Provide the (x, y) coordinate of the cell's center where the given text is located.  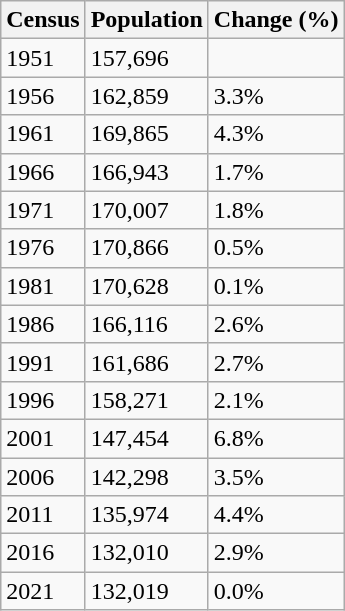
2016 (43, 553)
170,007 (146, 210)
4.3% (276, 134)
1961 (43, 134)
2021 (43, 591)
157,696 (146, 58)
2.6% (276, 324)
147,454 (146, 438)
166,943 (146, 172)
161,686 (146, 362)
0.5% (276, 248)
2.9% (276, 553)
132,019 (146, 591)
162,859 (146, 96)
158,271 (146, 400)
1966 (43, 172)
170,628 (146, 286)
0.0% (276, 591)
2011 (43, 515)
Census (43, 20)
1991 (43, 362)
166,116 (146, 324)
1996 (43, 400)
Change (%) (276, 20)
1951 (43, 58)
1976 (43, 248)
1981 (43, 286)
132,010 (146, 553)
1971 (43, 210)
1.7% (276, 172)
135,974 (146, 515)
170,866 (146, 248)
0.1% (276, 286)
169,865 (146, 134)
1956 (43, 96)
6.8% (276, 438)
142,298 (146, 477)
2006 (43, 477)
1986 (43, 324)
Population (146, 20)
3.3% (276, 96)
2.1% (276, 400)
2.7% (276, 362)
1.8% (276, 210)
3.5% (276, 477)
2001 (43, 438)
4.4% (276, 515)
